Pinpoint the cell where the given text exists, returning its [x, y] midpoint coordinate. 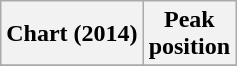
Peakposition [189, 34]
Chart (2014) [72, 34]
